Extract the (x, y) coordinate from the center of the cell holding the provided text.  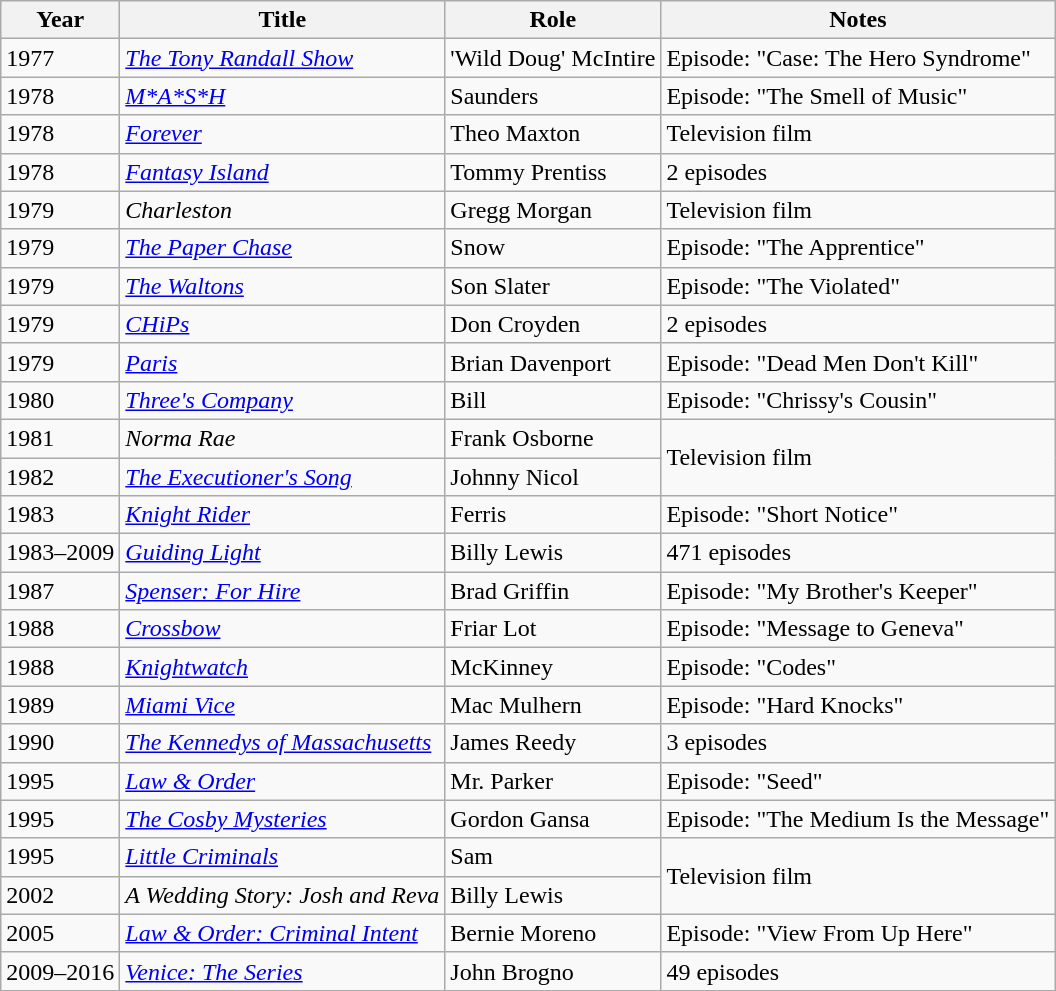
Little Criminals (282, 857)
3 episodes (858, 743)
1983–2009 (60, 553)
2005 (60, 933)
CHiPs (282, 324)
Bernie Moreno (553, 933)
1990 (60, 743)
Episode: "The Violated" (858, 286)
Sam (553, 857)
1981 (60, 438)
Gordon Gansa (553, 819)
1977 (60, 58)
John Brogno (553, 971)
Episode: "Chrissy's Cousin" (858, 400)
Title (282, 20)
The Waltons (282, 286)
'Wild Doug' McIntire (553, 58)
471 episodes (858, 553)
1987 (60, 591)
Episode: "Case: The Hero Syndrome" (858, 58)
Norma Rae (282, 438)
Episode: "Message to Geneva" (858, 629)
2002 (60, 895)
Tommy Prentiss (553, 172)
Gregg Morgan (553, 210)
Johnny Nicol (553, 477)
A Wedding Story: Josh and Reva (282, 895)
Venice: The Series (282, 971)
Episode: "Dead Men Don't Kill" (858, 362)
Paris (282, 362)
Episode: "The Smell of Music" (858, 96)
2009–2016 (60, 971)
Saunders (553, 96)
Snow (553, 248)
The Kennedys of Massachusetts (282, 743)
James Reedy (553, 743)
Frank Osborne (553, 438)
The Cosby Mysteries (282, 819)
McKinney (553, 667)
Three's Company (282, 400)
Brad Griffin (553, 591)
Episode: "Hard Knocks" (858, 705)
Knight Rider (282, 515)
Episode: "Short Notice" (858, 515)
Role (553, 20)
Mr. Parker (553, 781)
The Executioner's Song (282, 477)
Ferris (553, 515)
Notes (858, 20)
Don Croyden (553, 324)
Episode: "The Apprentice" (858, 248)
Forever (282, 134)
Crossbow (282, 629)
The Tony Randall Show (282, 58)
Bill (553, 400)
Spenser: For Hire (282, 591)
Knightwatch (282, 667)
Brian Davenport (553, 362)
1980 (60, 400)
The Paper Chase (282, 248)
Episode: "Codes" (858, 667)
Law & Order: Criminal Intent (282, 933)
M*A*S*H (282, 96)
1983 (60, 515)
Episode: "View From Up Here" (858, 933)
Episode: "Seed" (858, 781)
1989 (60, 705)
Son Slater (553, 286)
Friar Lot (553, 629)
Theo Maxton (553, 134)
Fantasy Island (282, 172)
Law & Order (282, 781)
Charleston (282, 210)
Episode: "My Brother's Keeper" (858, 591)
Mac Mulhern (553, 705)
Guiding Light (282, 553)
1982 (60, 477)
Year (60, 20)
49 episodes (858, 971)
Miami Vice (282, 705)
Episode: "The Medium Is the Message" (858, 819)
